Search for the cell housing the specified text and yield its [X, Y] center coordinate. 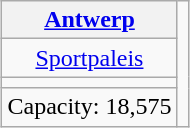
Capacity: 18,575 [90, 107]
Antwerp [90, 20]
Sportpaleis [90, 58]
